Extract the [x, y] coordinate from the center of the cell holding the provided text.  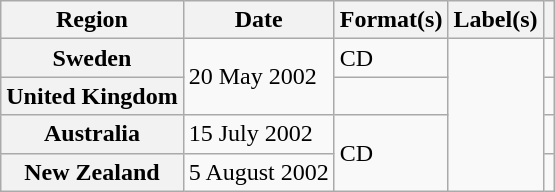
Format(s) [391, 20]
20 May 2002 [258, 77]
Date [258, 20]
United Kingdom [92, 96]
15 July 2002 [258, 134]
Australia [92, 134]
Label(s) [496, 20]
New Zealand [92, 172]
Region [92, 20]
Sweden [92, 58]
5 August 2002 [258, 172]
